Scan for the cell matching the given text and deliver its (X, Y) coordinate at center. 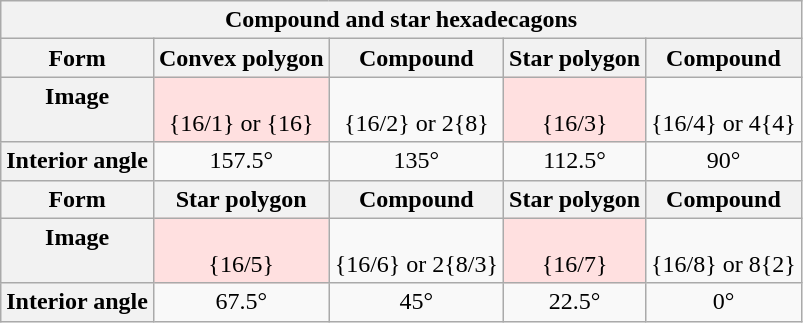
Compound and star hexadecagons (402, 20)
Convex polygon (241, 58)
{16/6} or 2{8/3} (416, 250)
{16/8} or 8{2} (724, 250)
{16/2} or 2{8} (416, 110)
45° (416, 302)
{16/7} (575, 250)
67.5° (241, 302)
{16/4} or 4{4} (724, 110)
157.5° (241, 161)
112.5° (575, 161)
{16/5} (241, 250)
{16/1} or {16} (241, 110)
90° (724, 161)
{16/3} (575, 110)
135° (416, 161)
22.5° (575, 302)
0° (724, 302)
